Return [X, Y] of the center of cell containing provided text 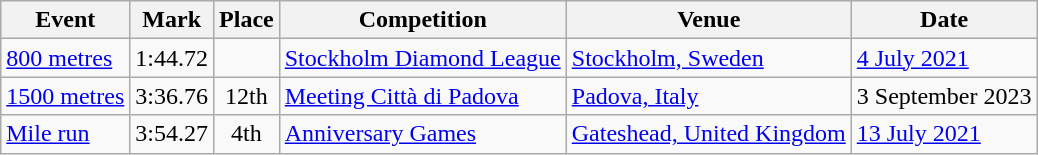
Date [944, 20]
Stockholm Diamond League [422, 58]
3 September 2023 [944, 96]
4 July 2021 [944, 58]
Place [247, 20]
3:54.27 [172, 134]
Gateshead, United Kingdom [708, 134]
Stockholm, Sweden [708, 58]
Padova, Italy [708, 96]
Venue [708, 20]
1:44.72 [172, 58]
12th [247, 96]
Mile run [66, 134]
Mark [172, 20]
Competition [422, 20]
13 July 2021 [944, 134]
800 metres [66, 58]
4th [247, 134]
Anniversary Games [422, 134]
1500 metres [66, 96]
3:36.76 [172, 96]
Event [66, 20]
Meeting Città di Padova [422, 96]
